Pinpoint the cell where the given text exists, returning its (X, Y) midpoint coordinate. 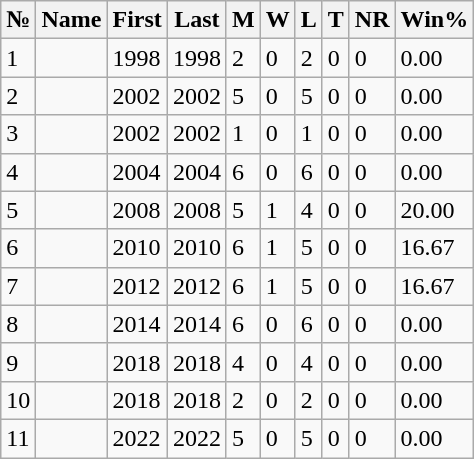
Win% (434, 20)
Name (72, 20)
№ (18, 20)
Last (196, 20)
11 (18, 438)
20.00 (434, 210)
7 (18, 286)
L (308, 20)
W (278, 20)
T (336, 20)
10 (18, 400)
NR (372, 20)
9 (18, 362)
8 (18, 324)
M (243, 20)
3 (18, 134)
First (137, 20)
